Pinpoint the cell where the given text exists, returning its (x, y) midpoint coordinate. 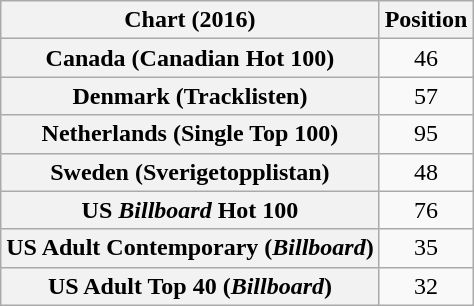
76 (426, 210)
US Adult Contemporary (Billboard) (190, 248)
95 (426, 134)
Netherlands (Single Top 100) (190, 134)
Sweden (Sverigetopplistan) (190, 172)
Position (426, 20)
Denmark (Tracklisten) (190, 96)
32 (426, 286)
US Adult Top 40 (Billboard) (190, 286)
46 (426, 58)
Canada (Canadian Hot 100) (190, 58)
57 (426, 96)
Chart (2016) (190, 20)
US Billboard Hot 100 (190, 210)
48 (426, 172)
35 (426, 248)
